Determine the [x, y] coordinate at the center of the cell enclosing the given text.  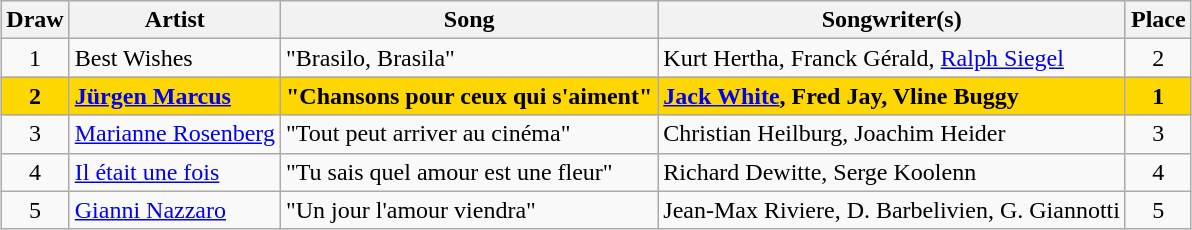
Song [468, 20]
Draw [35, 20]
Jean-Max Riviere, D. Barbelivien, G. Giannotti [892, 210]
Richard Dewitte, Serge Koolenn [892, 172]
"Chansons pour ceux qui s'aiment" [468, 96]
Kurt Hertha, Franck Gérald, Ralph Siegel [892, 58]
Place [1158, 20]
Jürgen Marcus [174, 96]
"Tout peut arriver au cinéma" [468, 134]
Christian Heilburg, Joachim Heider [892, 134]
"Brasilo, Brasila" [468, 58]
Artist [174, 20]
Best Wishes [174, 58]
Marianne Rosenberg [174, 134]
Gianni Nazzaro [174, 210]
"Tu sais quel amour est une fleur" [468, 172]
"Un jour l'amour viendra" [468, 210]
Il était une fois [174, 172]
Songwriter(s) [892, 20]
Jack White, Fred Jay, Vline Buggy [892, 96]
